For the text-containing cell, return its midpoint in (x, y) coordinate format. 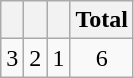
Total (102, 20)
2 (36, 58)
1 (58, 58)
3 (12, 58)
6 (102, 58)
